Locate the cell with the specified text and output its (X, Y) center coordinate. 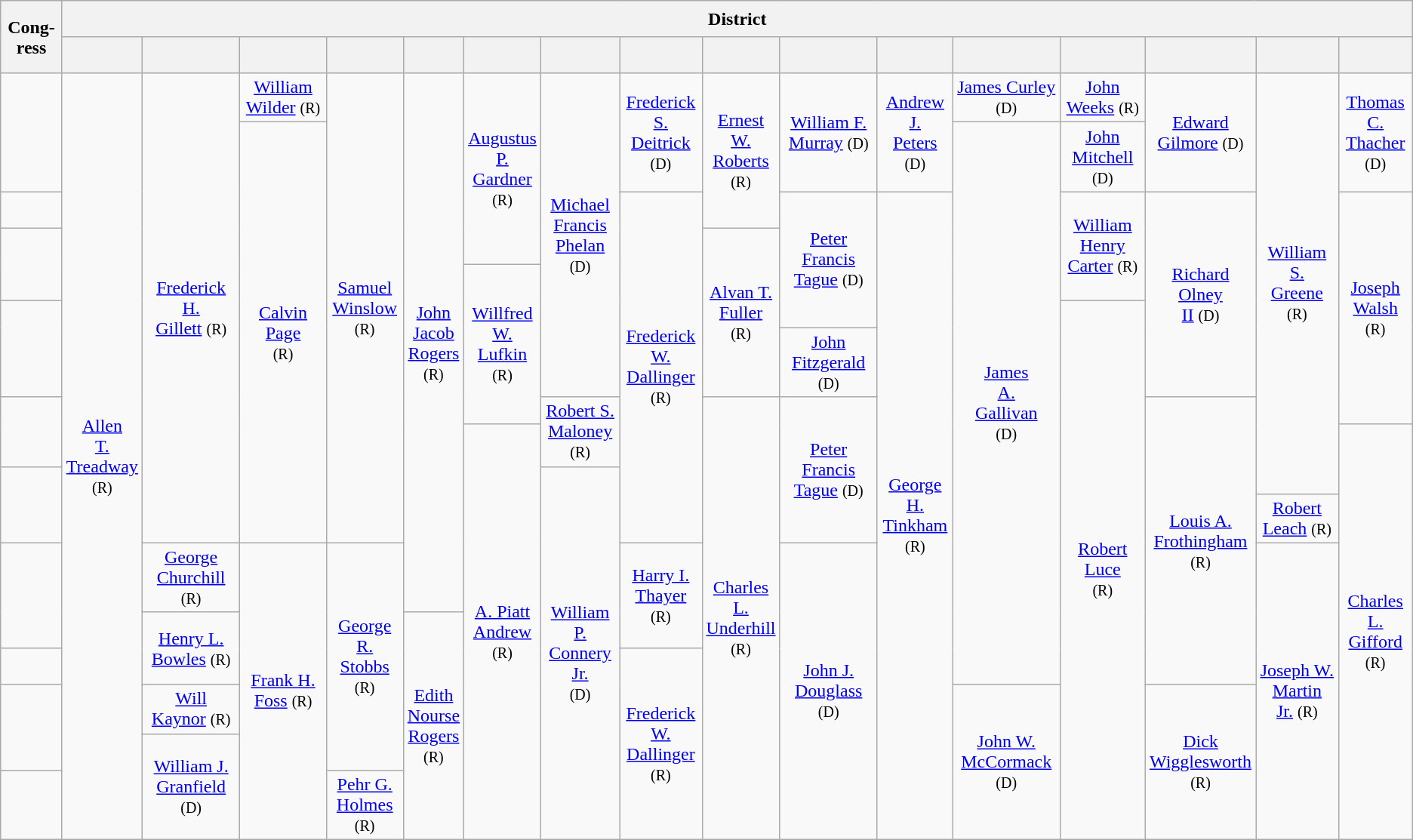
George R.Stobbs (R) (365, 657)
EdithNourseRogers(R) (433, 726)
John W.McCormack(D) (1006, 762)
John Weeks (R) (1102, 98)
RichardOlneyII (D) (1200, 294)
JohnJacobRogers(R) (433, 343)
DickWigglesworth(R) (1200, 762)
John Mitchell (D) (1102, 157)
Louis A.Frothingham(R) (1200, 540)
William P.Connery Jr.(D) (580, 653)
Thomas C.Thacher (D) (1375, 133)
CalvinPage(R) (283, 332)
GeorgeH.Tinkham(R) (915, 515)
WillfredW.Lufkin(R) (503, 344)
William J.Granfield (D) (190, 786)
John Fitzgerald (D) (829, 362)
Frederick H.Gillett (R) (190, 308)
Robert Leach (R) (1298, 518)
Frank H.Foss (R) (283, 691)
EdwardGilmore (D) (1200, 133)
WilliamHenryCarter (R) (1102, 246)
District (737, 19)
Frederick S.Deitrick (D) (661, 133)
William Wilder (R) (283, 98)
James Curley (D) (1006, 98)
CharlesL.Gifford(R) (1375, 632)
Robert S.Maloney (R) (580, 432)
AllenT.Treadway(R) (102, 457)
A. PiattAndrew(R) (503, 632)
Henry L.Bowles (R) (190, 648)
JamesA.Gallivan(D) (1006, 403)
Cong­ress (32, 37)
CharlesL.Underhill(R) (741, 618)
RobertLuce(R) (1102, 570)
MichaelFrancisPhelan(D) (580, 235)
John J.Douglass(D) (829, 691)
AugustusP.Gardner(R) (503, 169)
SamuelWinslow(R) (365, 308)
William F.Murray (D) (829, 133)
Will Kaynor (R) (190, 709)
Pehr G.Holmes (R) (365, 805)
ErnestW.Roberts(R) (741, 151)
George Churchill (R) (190, 577)
JosephWalsh(R) (1375, 308)
Harry I.Thayer (R) (661, 595)
Andrew J.Peters (D) (915, 133)
Alvan T.Fuller(R) (741, 312)
William S.Greene(R) (1298, 284)
Joseph W.MartinJr. (R) (1298, 691)
